Detect which cell encompasses the target text, then output its [x, y] center coordinate. 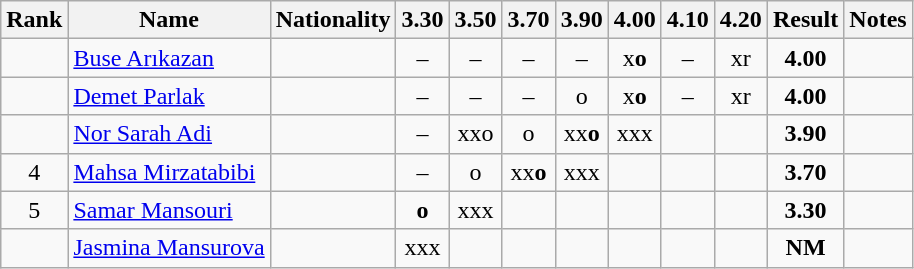
NM [805, 248]
Nationality [333, 20]
Buse Arıkazan [169, 58]
Nor Sarah Adi [169, 134]
Rank [34, 20]
4.10 [688, 20]
Samar Mansouri [169, 210]
Demet Parlak [169, 96]
Result [805, 20]
Name [169, 20]
Notes [878, 20]
Jasmina Mansurova [169, 248]
4.20 [740, 20]
Mahsa Mirzatabibi [169, 172]
3.50 [476, 20]
4 [34, 172]
5 [34, 210]
